Locate the cell with the specified text and output its [x, y] center coordinate. 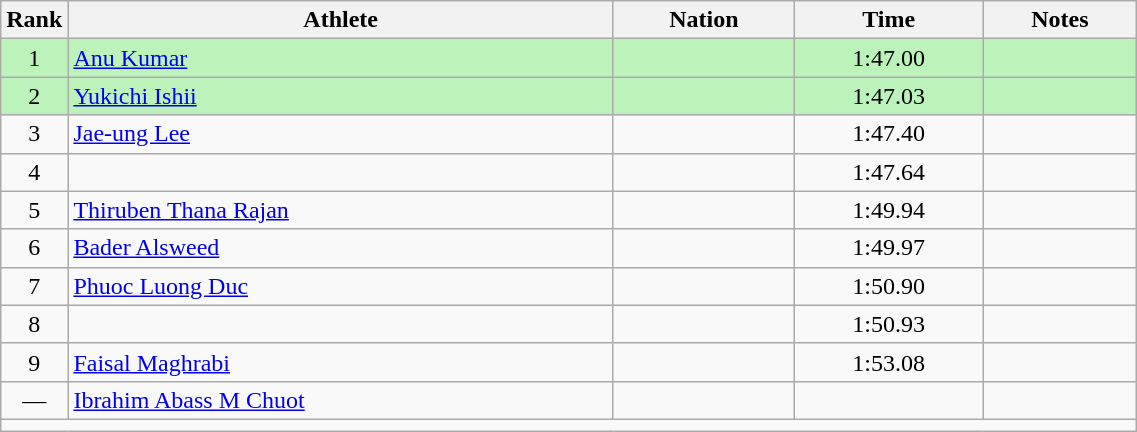
2 [34, 96]
1:49.97 [888, 248]
1 [34, 58]
Notes [1060, 20]
1:47.03 [888, 96]
Rank [34, 20]
1:50.90 [888, 286]
Jae-ung Lee [341, 134]
Athlete [341, 20]
7 [34, 286]
1:49.94 [888, 210]
1:50.93 [888, 324]
9 [34, 362]
Thiruben Thana Rajan [341, 210]
Ibrahim Abass M Chuot [341, 400]
Yukichi Ishii [341, 96]
Phuoc Luong Duc [341, 286]
— [34, 400]
Bader Alsweed [341, 248]
3 [34, 134]
Anu Kumar [341, 58]
Time [888, 20]
4 [34, 172]
5 [34, 210]
Faisal Maghrabi [341, 362]
1:53.08 [888, 362]
8 [34, 324]
1:47.40 [888, 134]
Nation [704, 20]
6 [34, 248]
1:47.00 [888, 58]
1:47.64 [888, 172]
